Find where the given text appears and provide that cell's center as (x, y) coordinate. 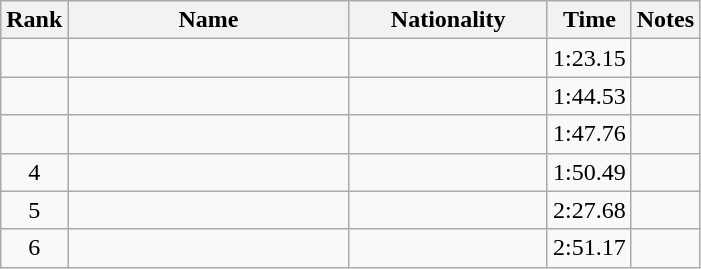
2:27.68 (589, 210)
Nationality (448, 20)
Name (208, 20)
Notes (665, 20)
Time (589, 20)
Rank (34, 20)
1:23.15 (589, 58)
6 (34, 248)
1:44.53 (589, 96)
2:51.17 (589, 248)
5 (34, 210)
1:50.49 (589, 172)
1:47.76 (589, 134)
4 (34, 172)
